Return the [x, y] coordinate for the center point of the cell that contains the specified text.  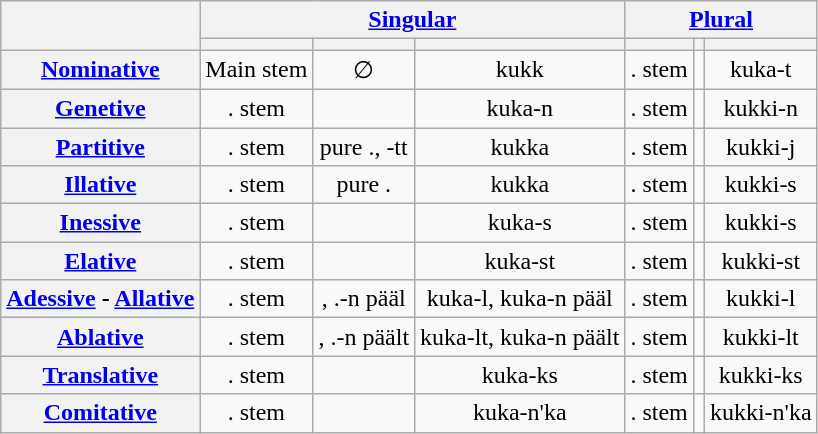
Inessive [100, 223]
pure . [364, 185]
kuka-s [520, 223]
kuka-n [520, 108]
kuka-st [520, 261]
kukki-n'ka [760, 413]
kuka-t [760, 70]
Main stem [256, 70]
pure ., -tt [364, 147]
kukk [520, 70]
Ablative [100, 337]
kukki-j [760, 147]
Translative [100, 375]
kuka-n'ka [520, 413]
kukki-st [760, 261]
, .-n päält [364, 337]
kuka-lt, kuka-n päält [520, 337]
Partitive [100, 147]
, .-n pääl [364, 299]
kukki-lt [760, 337]
kukki-n [760, 108]
Plural [721, 20]
kukki-ks [760, 375]
Nominative [100, 70]
kukki-l [760, 299]
∅ [364, 70]
Singular [412, 20]
kuka-l, kuka-n pääl [520, 299]
Genetive [100, 108]
Comitative [100, 413]
Illative [100, 185]
Elative [100, 261]
Adessive - Allative [100, 299]
kuka-ks [520, 375]
